Extract the [X, Y] coordinate from the center of the cell holding the provided text.  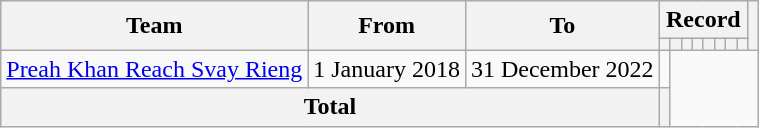
31 December 2022 [562, 69]
Total [330, 107]
To [562, 26]
Team [154, 26]
Preah Khan Reach Svay Rieng [154, 69]
From [387, 26]
1 January 2018 [387, 69]
Record [703, 20]
